From the cell containing the given text, extract its center point as [x, y] coordinate. 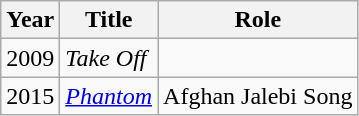
Year [30, 20]
Role [258, 20]
2015 [30, 96]
2009 [30, 58]
Take Off [109, 58]
Title [109, 20]
Afghan Jalebi Song [258, 96]
Phantom [109, 96]
